Find where the given text appears and provide that cell's center as (X, Y) coordinate. 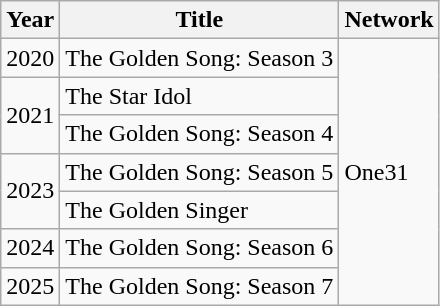
Title (200, 20)
2025 (30, 286)
2021 (30, 115)
2023 (30, 191)
2020 (30, 58)
The Golden Song: Season 5 (200, 172)
2024 (30, 248)
Network (389, 20)
The Golden Song: Season 7 (200, 286)
One31 (389, 172)
The Golden Song: Season 3 (200, 58)
Year (30, 20)
The Golden Song: Season 6 (200, 248)
The Golden Singer (200, 210)
The Golden Song: Season 4 (200, 134)
The Star Idol (200, 96)
